From the cell containing the given text, extract its center point as [x, y] coordinate. 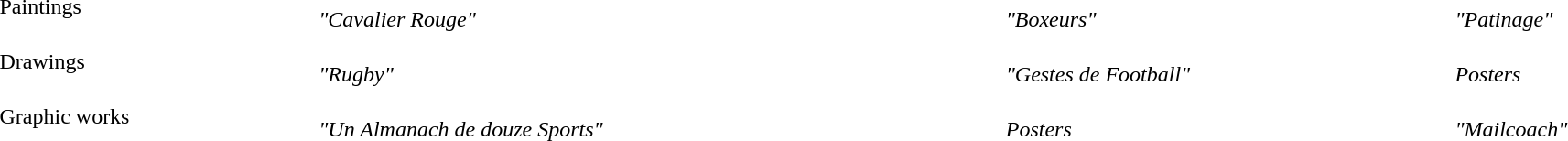
"Gestes de Football" [1227, 62]
"Rugby" [659, 62]
